Provide the (x, y) coordinate of the cell's center where the given text is located.  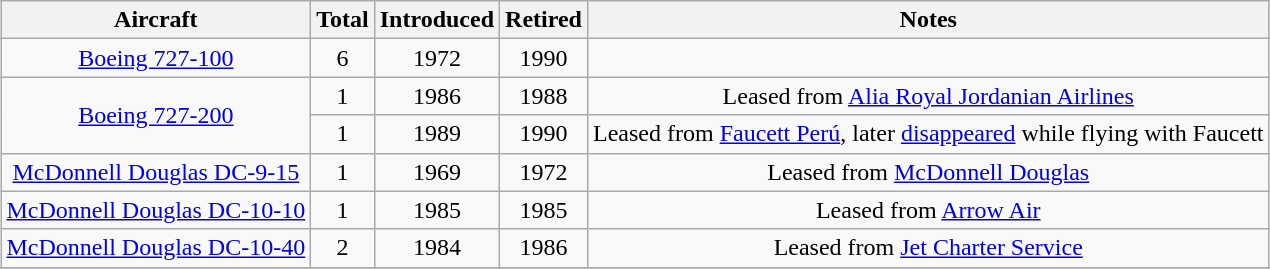
2 (343, 248)
Leased from Arrow Air (928, 210)
1989 (436, 134)
Leased from Faucett Perú, later disappeared while flying with Faucett (928, 134)
6 (343, 58)
Boeing 727-100 (156, 58)
McDonnell Douglas DC-10-40 (156, 248)
Leased from Jet Charter Service (928, 248)
Leased from Alia Royal Jordanian Airlines (928, 96)
Leased from McDonnell Douglas (928, 172)
Boeing 727-200 (156, 115)
1984 (436, 248)
1969 (436, 172)
Notes (928, 20)
Aircraft (156, 20)
1988 (544, 96)
McDonnell Douglas DC-9-15 (156, 172)
Total (343, 20)
Introduced (436, 20)
Retired (544, 20)
McDonnell Douglas DC-10-10 (156, 210)
